For the text-containing cell, return its midpoint in [X, Y] coordinate format. 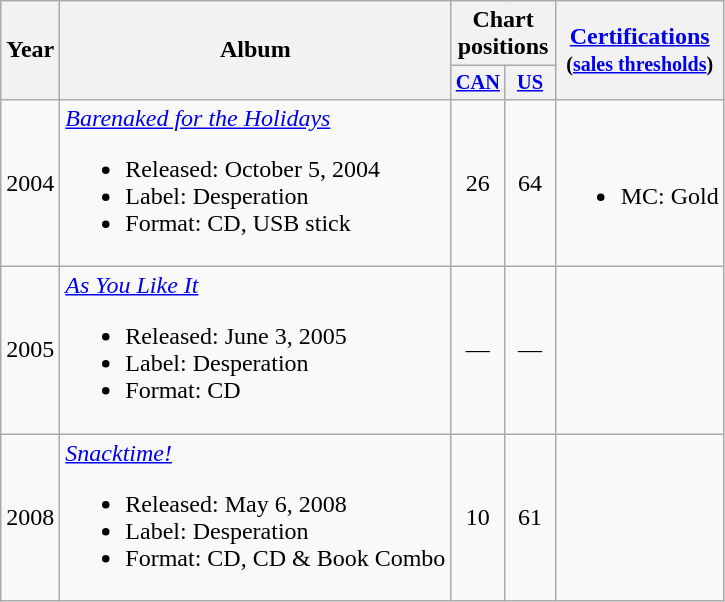
64 [530, 182]
2005 [30, 350]
10 [478, 518]
26 [478, 182]
Barenaked for the HolidaysReleased: October 5, 2004Label: DesperationFormat: CD, USB stick [256, 182]
MC: Gold [640, 182]
As You Like ItReleased: June 3, 2005Label: DesperationFormat: CD [256, 350]
2008 [30, 518]
CAN [478, 83]
US [530, 83]
Chart positions [503, 34]
Snacktime!Released: May 6, 2008Label: DesperationFormat: CD, CD & Book Combo [256, 518]
Certifications(sales thresholds) [640, 50]
Album [256, 50]
61 [530, 518]
2004 [30, 182]
Year [30, 50]
